Provide the (X, Y) coordinate of the cell's center where the given text is located.  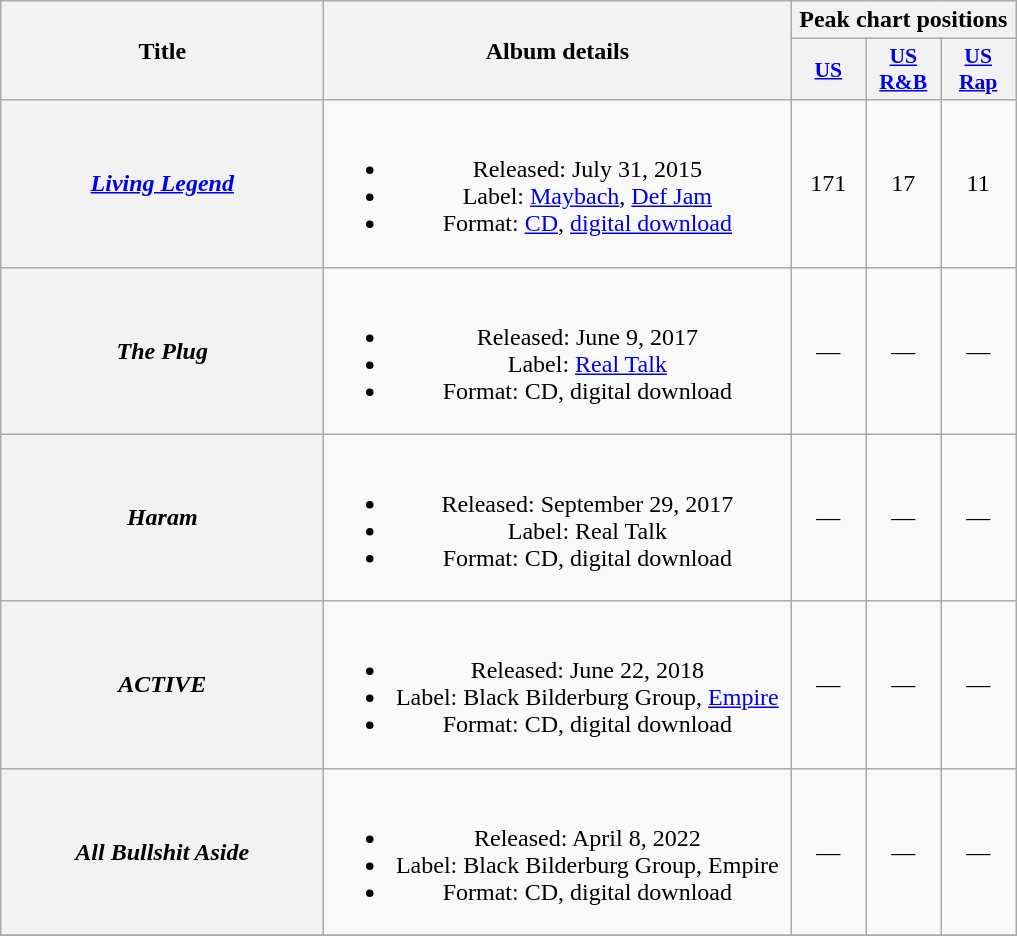
The Plug (162, 350)
Released: June 22, 2018Label: Black Bilderburg Group, EmpireFormat: CD, digital download (558, 684)
ACTIVE (162, 684)
Haram (162, 518)
Released: June 9, 2017Label: Real TalkFormat: CD, digital download (558, 350)
All Bullshit Aside (162, 852)
17 (904, 184)
11 (978, 184)
Released: September 29, 2017Label: Real TalkFormat: CD, digital download (558, 518)
US R&B (904, 70)
171 (828, 184)
Released: April 8, 2022Label: Black Bilderburg Group, EmpireFormat: CD, digital download (558, 852)
Living Legend (162, 184)
Released: July 31, 2015Label: Maybach, Def JamFormat: CD, digital download (558, 184)
Album details (558, 50)
Peak chart positions (904, 20)
Title (162, 50)
US (828, 70)
USRap (978, 70)
